Pinpoint the cell where the given text exists, returning its [X, Y] midpoint coordinate. 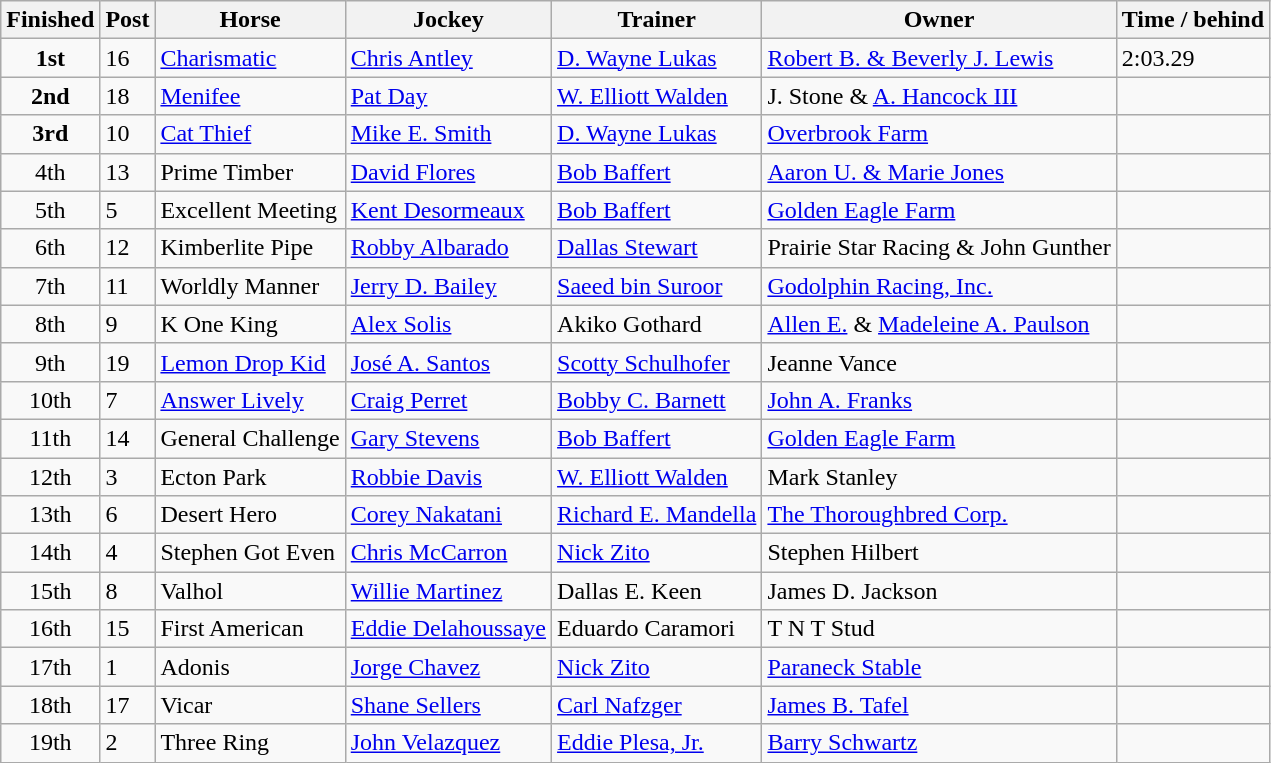
Prairie Star Racing & John Gunther [939, 248]
T N T Stud [939, 629]
12th [50, 477]
Jeanne Vance [939, 362]
Craig Perret [448, 400]
Scotty Schulhofer [657, 362]
1st [50, 58]
19 [128, 362]
Robbie Davis [448, 477]
José A. Santos [448, 362]
7 [128, 400]
Robert B. & Beverly J. Lewis [939, 58]
Alex Solis [448, 324]
Eddie Plesa, Jr. [657, 743]
Cat Thief [250, 134]
Jockey [448, 20]
Jerry D. Bailey [448, 286]
Dallas E. Keen [657, 591]
19th [50, 743]
Stephen Got Even [250, 553]
11th [50, 438]
Finished [50, 20]
Stephen Hilbert [939, 553]
8 [128, 591]
Barry Schwartz [939, 743]
Post [128, 20]
Time / behind [1192, 20]
Allen E. & Madeleine A. Paulson [939, 324]
John A. Franks [939, 400]
11 [128, 286]
2:03.29 [1192, 58]
Willie Martinez [448, 591]
Kimberlite Pipe [250, 248]
18 [128, 96]
Desert Hero [250, 515]
Charismatic [250, 58]
Carl Nafzger [657, 705]
13th [50, 515]
4 [128, 553]
Jorge Chavez [448, 667]
15th [50, 591]
8th [50, 324]
2nd [50, 96]
Valhol [250, 591]
Trainer [657, 20]
Eduardo Caramori [657, 629]
Godolphin Racing, Inc. [939, 286]
Kent Desormeaux [448, 210]
John Velazquez [448, 743]
Chris Antley [448, 58]
Ecton Park [250, 477]
12 [128, 248]
Saeed bin Suroor [657, 286]
6 [128, 515]
13 [128, 172]
Corey Nakatani [448, 515]
1 [128, 667]
Eddie Delahoussaye [448, 629]
3rd [50, 134]
10th [50, 400]
Gary Stevens [448, 438]
Paraneck Stable [939, 667]
7th [50, 286]
15 [128, 629]
Aaron U. & Marie Jones [939, 172]
Mark Stanley [939, 477]
Answer Lively [250, 400]
James B. Tafel [939, 705]
Robby Albarado [448, 248]
16 [128, 58]
Dallas Stewart [657, 248]
10 [128, 134]
Three Ring [250, 743]
The Thoroughbred Corp. [939, 515]
James D. Jackson [939, 591]
5 [128, 210]
14th [50, 553]
First American [250, 629]
9 [128, 324]
Overbrook Farm [939, 134]
Excellent Meeting [250, 210]
17 [128, 705]
Menifee [250, 96]
Richard E. Mandella [657, 515]
Chris McCarron [448, 553]
16th [50, 629]
Akiko Gothard [657, 324]
Bobby C. Barnett [657, 400]
Worldly Manner [250, 286]
Prime Timber [250, 172]
14 [128, 438]
J. Stone & A. Hancock III [939, 96]
4th [50, 172]
6th [50, 248]
Lemon Drop Kid [250, 362]
Shane Sellers [448, 705]
David Flores [448, 172]
K One King [250, 324]
17th [50, 667]
Mike E. Smith [448, 134]
Owner [939, 20]
Pat Day [448, 96]
3 [128, 477]
18th [50, 705]
9th [50, 362]
General Challenge [250, 438]
5th [50, 210]
2 [128, 743]
Adonis [250, 667]
Vicar [250, 705]
Horse [250, 20]
